Determine the [x, y] coordinate at the center of the cell enclosing the given text.  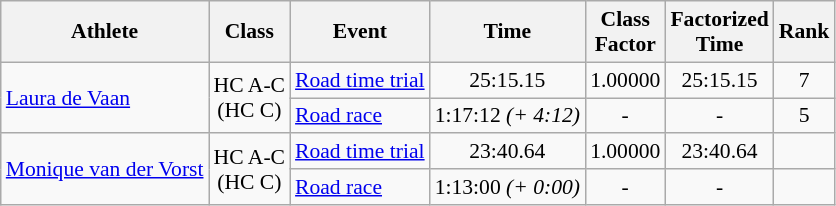
Laura de Vaan [105, 98]
Class [250, 32]
Monique van der Vorst [105, 170]
7 [804, 80]
Time [508, 32]
1:13:00 (+ 0:00) [508, 187]
ClassFactor [625, 32]
Rank [804, 32]
FactorizedTime [719, 32]
Athlete [105, 32]
Event [360, 32]
1:17:12 (+ 4:12) [508, 116]
5 [804, 116]
